Capture the cell that displays the provided text and extract its [x, y] central coordinate. 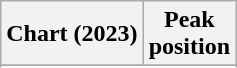
Peakposition [189, 34]
Chart (2023) [72, 34]
